Output the [x, y] coordinate of the center of the cell containing the given text.  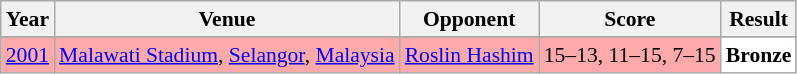
Venue [227, 19]
Score [630, 19]
Roslin Hashim [470, 55]
Bronze [759, 55]
Opponent [470, 19]
2001 [28, 55]
Malawati Stadium, Selangor, Malaysia [227, 55]
Year [28, 19]
15–13, 11–15, 7–15 [630, 55]
Result [759, 19]
